Search for the cell housing the specified text and yield its (x, y) center coordinate. 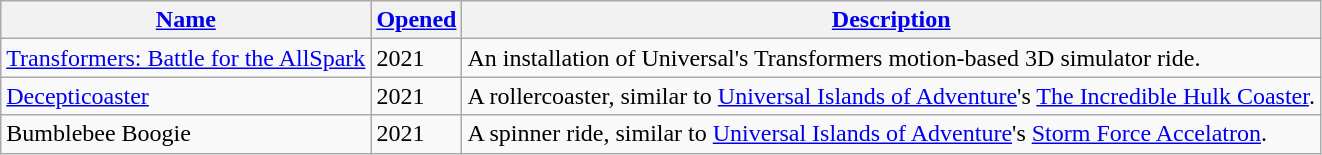
Transformers: Battle for the AllSpark (186, 58)
Decepticoaster (186, 96)
A rollercoaster, similar to Universal Islands of Adventure's The Incredible Hulk Coaster. (891, 96)
An installation of Universal's Transformers motion-based 3D simulator ride. (891, 58)
Bumblebee Boogie (186, 134)
Name (186, 20)
Description (891, 20)
A spinner ride, similar to Universal Islands of Adventure's Storm Force Accelatron. (891, 134)
Opened (416, 20)
